For the text-containing cell, return its midpoint in (X, Y) coordinate format. 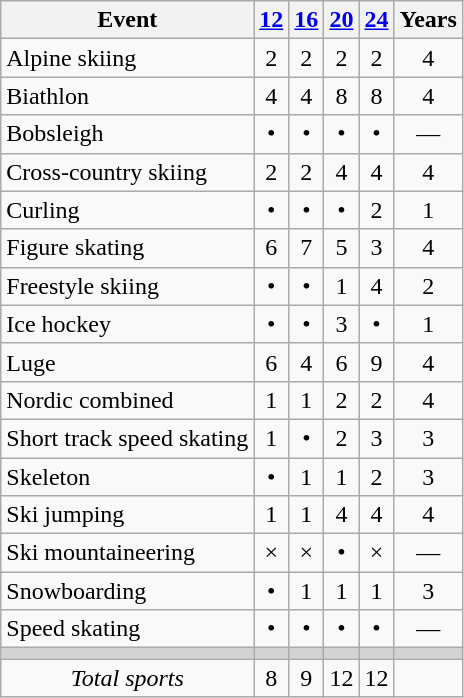
Ice hockey (128, 324)
Years (428, 20)
Snowboarding (128, 591)
Ski jumping (128, 515)
Biathlon (128, 96)
Nordic combined (128, 400)
Short track speed skating (128, 438)
Speed skating (128, 629)
Figure skating (128, 248)
Skeleton (128, 477)
24 (376, 20)
16 (306, 20)
Bobsleigh (128, 134)
Total sports (128, 678)
20 (342, 20)
Alpine skiing (128, 58)
Curling (128, 210)
Luge (128, 362)
7 (306, 248)
Cross-country skiing (128, 172)
Ski mountaineering (128, 553)
Freestyle skiing (128, 286)
Event (128, 20)
5 (342, 248)
